Output the (x, y) coordinate of the center of the cell containing the given text.  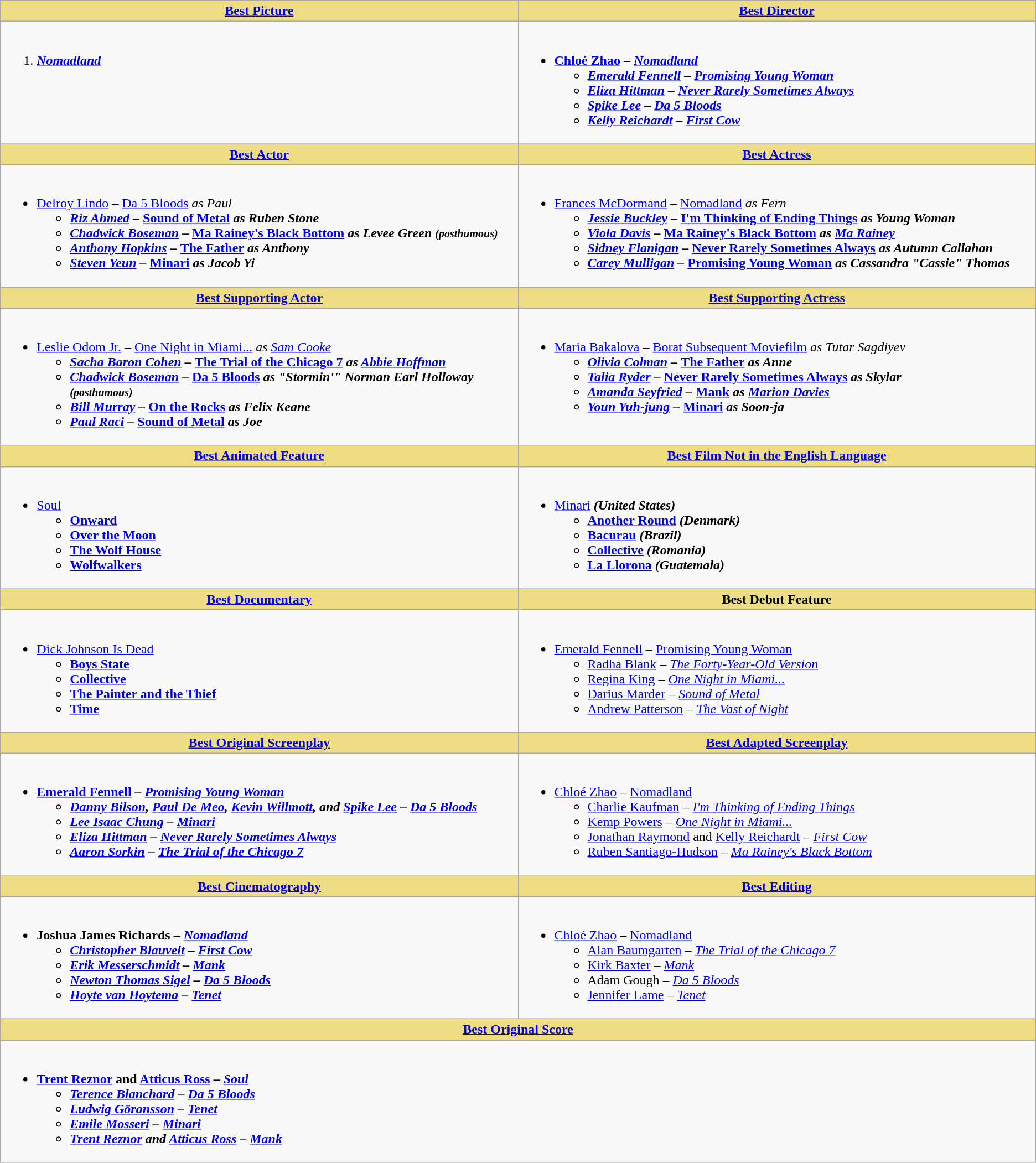
Best Debut Feature (777, 599)
Best Original Score (518, 1030)
Best Director (777, 11)
Best Original Screenplay (259, 743)
Best Animated Feature (259, 456)
Best Supporting Actor (259, 298)
Best Actor (259, 154)
Best Editing (777, 886)
Best Actress (777, 154)
SoulOnwardOver the MoonThe Wolf HouseWolfwalkers (259, 528)
Chloé Zhao – NomadlandAlan Baumgarten – The Trial of the Chicago 7Kirk Baxter – MankAdam Gough – Da 5 BloodsJennifer Lame – Tenet (777, 958)
Best Picture (259, 11)
Minari (United States)Another Round (Denmark)Bacurau (Brazil)Collective (Romania)La Llorona (Guatemala) (777, 528)
Dick Johnson Is DeadBoys StateCollectiveThe Painter and the ThiefTime (259, 671)
Best Cinematography (259, 886)
Joshua James Richards – NomadlandChristopher Blauvelt – First CowErik Messerschmidt – MankNewton Thomas Sigel – Da 5 BloodsHoyte van Hoytema – Tenet (259, 958)
Best Film Not in the English Language (777, 456)
Best Adapted Screenplay (777, 743)
Best Supporting Actress (777, 298)
Trent Reznor and Atticus Ross – SoulTerence Blanchard – Da 5 BloodsLudwig Göransson – TenetEmile Mosseri – MinariTrent Reznor and Atticus Ross – Mank (518, 1101)
Nomadland (259, 83)
Best Documentary (259, 599)
